Capture the cell that displays the provided text and extract its [X, Y] central coordinate. 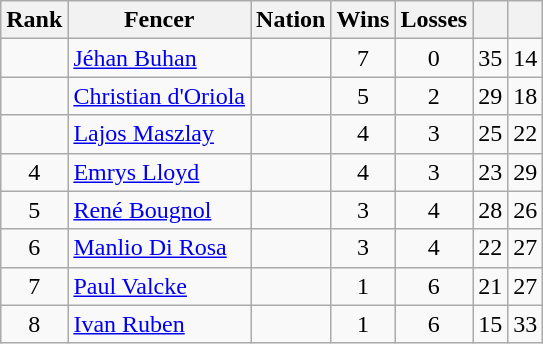
33 [526, 324]
14 [526, 58]
28 [490, 210]
26 [526, 210]
2 [434, 96]
Jéhan Buhan [160, 58]
Wins [363, 20]
René Bougnol [160, 210]
35 [490, 58]
25 [490, 134]
18 [526, 96]
Fencer [160, 20]
23 [490, 172]
Losses [434, 20]
Christian d'Oriola [160, 96]
15 [490, 324]
21 [490, 286]
Manlio Di Rosa [160, 248]
Rank [34, 20]
Emrys Lloyd [160, 172]
Lajos Maszlay [160, 134]
8 [34, 324]
Ivan Ruben [160, 324]
Paul Valcke [160, 286]
Nation [291, 20]
0 [434, 58]
